Extract the [x, y] coordinate from the center of the cell holding the provided text.  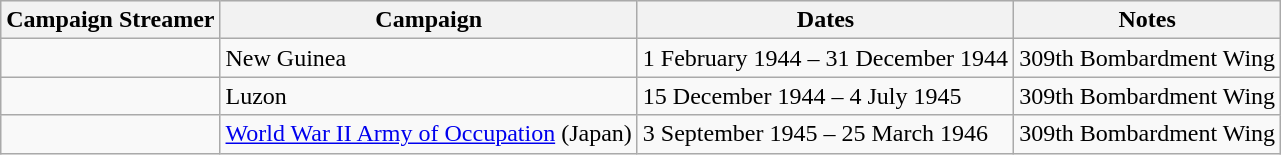
3 September 1945 – 25 March 1946 [825, 134]
Campaign [428, 20]
1 February 1944 – 31 December 1944 [825, 58]
Campaign Streamer [110, 20]
Notes [1148, 20]
Luzon [428, 96]
New Guinea [428, 58]
Dates [825, 20]
15 December 1944 – 4 July 1945 [825, 96]
World War II Army of Occupation (Japan) [428, 134]
